Locate the cell with the specified text and output its (x, y) center coordinate. 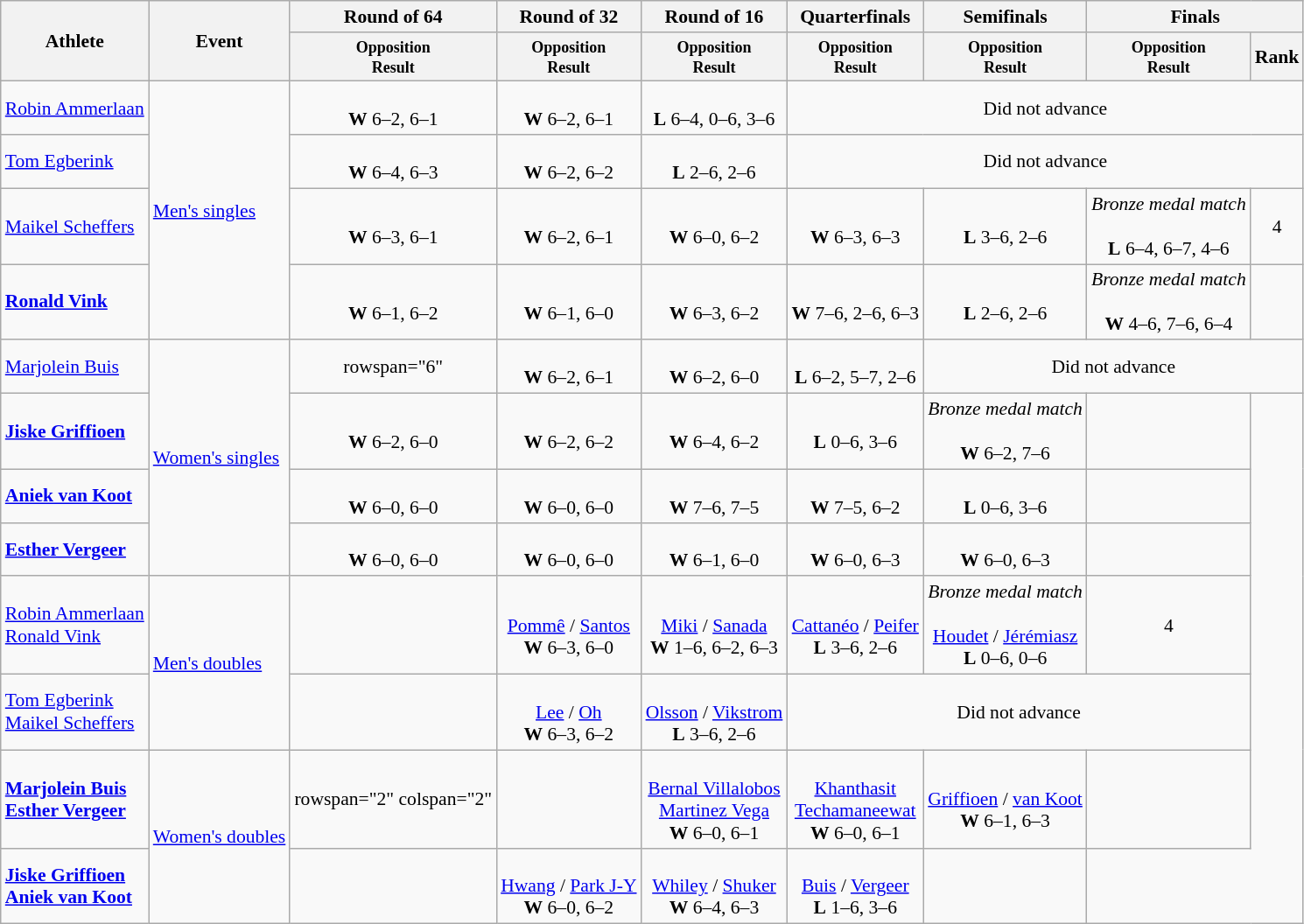
L 6–2, 5–7, 2–6 (855, 367)
W 7–6, 7–5 (714, 495)
Maikel Scheffers (75, 226)
Athlete (75, 41)
Bronze medal matchW 4–6, 7–6, 6–4 (1169, 303)
W 6–3, 6–2 (714, 303)
Olsson / VikstromL 3–6, 2–6 (714, 712)
Miki / SanadaW 1–6, 6–2, 6–3 (714, 626)
Event (220, 41)
KhanthasitTechamaneewatW 6–0, 6–1 (855, 799)
Ronald Vink (75, 303)
Marjolein BuisEsther Vergeer (75, 799)
Bronze medal match Houdet / JérémiaszL 0–6, 0–6 (1005, 626)
Women's singles (220, 458)
Whiley / ShukerW 6–4, 6–3 (714, 885)
Jiske GriffioenAniek van Koot (75, 885)
Bronze medal matchW 6–2, 7–6 (1005, 432)
rowspan="6" (393, 367)
rowspan="2" colspan="2" (393, 799)
Bernal VillalobosMartinez VegaW 6–0, 6–1 (714, 799)
Lee / OhW 6–3, 6–2 (569, 712)
Jiske Griffioen (75, 432)
L 3–6, 2–6 (1005, 226)
Aniek van Koot (75, 495)
Semifinals (1005, 17)
W 6–4, 6–3 (393, 161)
Pommê / SantosW 6–3, 6–0 (569, 626)
W 6–3, 6–1 (393, 226)
Buis / VergeerL 1–6, 3–6 (855, 885)
Tom Egberink (75, 161)
Cattanéo / PeiferL 3–6, 2–6 (855, 626)
Tom EgberinkMaikel Scheffers (75, 712)
Griffioen / van KootW 6–1, 6–3 (1005, 799)
Robin AmmerlaanRonald Vink (75, 626)
Bronze medal matchL 6–4, 6–7, 4–6 (1169, 226)
Women's doubles (220, 836)
Round of 16 (714, 17)
Round of 32 (569, 17)
Marjolein Buis (75, 367)
Esther Vergeer (75, 549)
Round of 64 (393, 17)
W 6–3, 6–3 (855, 226)
Finals (1195, 17)
W 7–5, 6–2 (855, 495)
Men's doubles (220, 663)
W 7–6, 2–6, 6–3 (855, 303)
L 6–4, 0–6, 3–6 (714, 108)
Quarterfinals (855, 17)
W 6–4, 6–2 (714, 432)
W 6–1, 6–2 (393, 303)
Robin Ammerlaan (75, 108)
W 6–0, 6–2 (714, 226)
Hwang / Park J-YW 6–0, 6–2 (569, 885)
Men's singles (220, 211)
Rank (1278, 57)
